Locate the cell with the specified text and output its (X, Y) center coordinate. 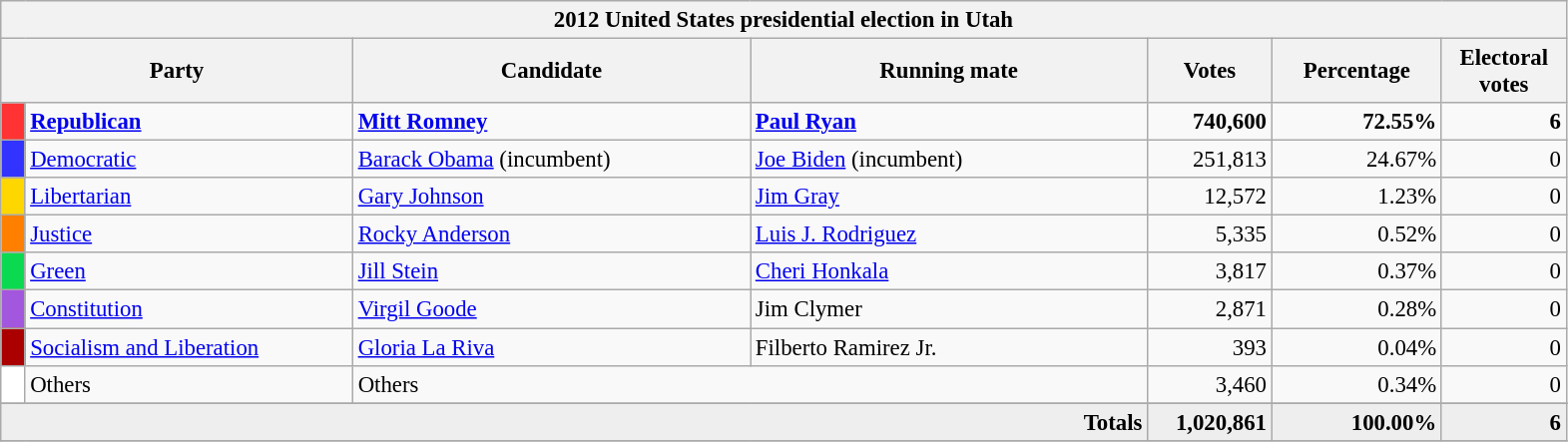
Luis J. Rodriguez (949, 234)
Virgil Goode (551, 309)
Joe Biden (incumbent) (949, 160)
0.52% (1356, 234)
Electoral votes (1503, 72)
0.28% (1356, 309)
740,600 (1210, 122)
Paul Ryan (949, 122)
Candidate (551, 72)
393 (1210, 347)
Gloria La Riva (551, 347)
Socialism and Liberation (189, 347)
Filberto Ramirez Jr. (949, 347)
251,813 (1210, 160)
12,572 (1210, 197)
3,460 (1210, 384)
Mitt Romney (551, 122)
2012 United States presidential election in Utah (784, 20)
5,335 (1210, 234)
2,871 (1210, 309)
Running mate (949, 72)
100.00% (1356, 422)
Jill Stein (551, 272)
0.04% (1356, 347)
Jim Gray (949, 197)
0.34% (1356, 384)
Votes (1210, 72)
1.23% (1356, 197)
Percentage (1356, 72)
Rocky Anderson (551, 234)
Constitution (189, 309)
Green (189, 272)
1,020,861 (1210, 422)
Justice (189, 234)
Libertarian (189, 197)
Republican (189, 122)
Jim Clymer (949, 309)
3,817 (1210, 272)
72.55% (1356, 122)
Party (178, 72)
Democratic (189, 160)
Barack Obama (incumbent) (551, 160)
24.67% (1356, 160)
Cheri Honkala (949, 272)
0.37% (1356, 272)
Gary Johnson (551, 197)
Totals (575, 422)
